Detect which cell encompasses the target text, then output its (x, y) center coordinate. 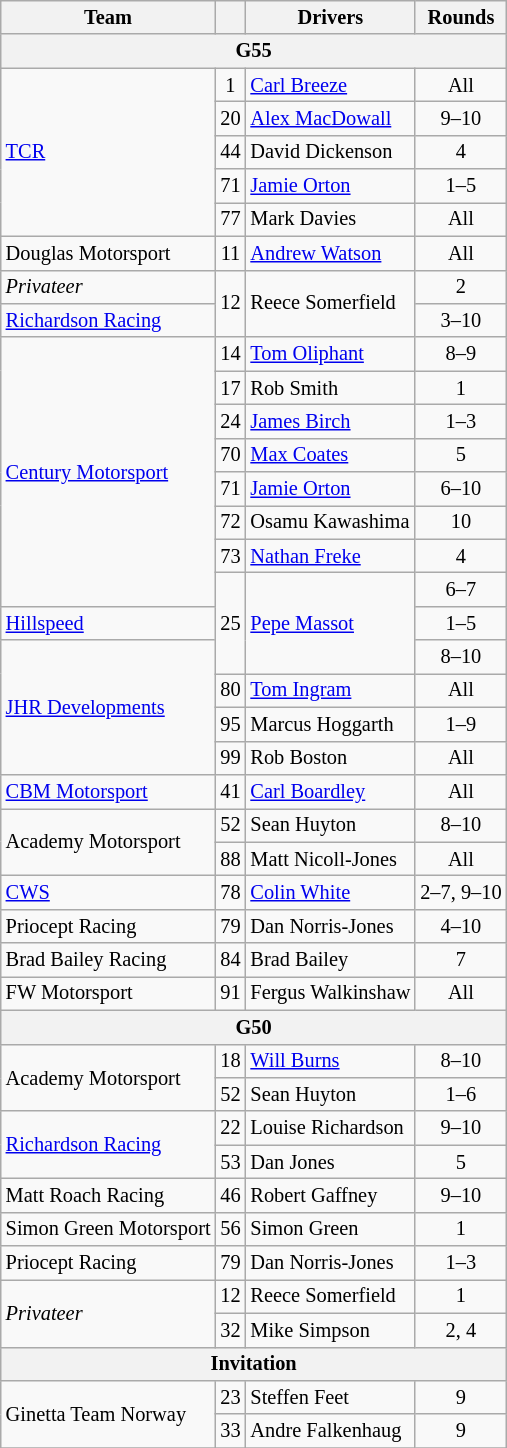
Colin White (330, 892)
Alex MacDowall (330, 118)
Fergus Walkinshaw (330, 993)
20 (230, 118)
41 (230, 791)
Osamu Kawashima (330, 522)
Andre Falkenhaug (330, 1431)
72 (230, 522)
3–10 (460, 320)
Tom Ingram (330, 690)
TCR (108, 152)
Ginetta Team Norway (108, 1414)
56 (230, 1229)
84 (230, 960)
Century Motorsport (108, 472)
2, 4 (460, 1330)
CBM Motorsport (108, 791)
18 (230, 1061)
10 (460, 522)
23 (230, 1397)
FW Motorsport (108, 993)
80 (230, 690)
Mike Simpson (330, 1330)
46 (230, 1195)
17 (230, 388)
88 (230, 859)
Matt Roach Racing (108, 1195)
Mark Davies (330, 219)
Team (108, 17)
24 (230, 421)
Invitation (254, 1364)
99 (230, 758)
77 (230, 219)
CWS (108, 892)
Simon Green (330, 1229)
James Birch (330, 421)
JHR Developments (108, 708)
Robert Gaffney (330, 1195)
Pepe Massot (330, 622)
Matt Nicoll-Jones (330, 859)
95 (230, 724)
8–9 (460, 354)
78 (230, 892)
1–9 (460, 724)
Marcus Hoggarth (330, 724)
44 (230, 152)
Carl Breeze (330, 85)
G55 (254, 51)
4–10 (460, 926)
Carl Boardley (330, 791)
Louise Richardson (330, 1128)
Brad Bailey (330, 960)
22 (230, 1128)
6–10 (460, 489)
7 (460, 960)
1–6 (460, 1094)
Drivers (330, 17)
Rounds (460, 17)
2–7, 9–10 (460, 892)
Andrew Watson (330, 253)
Steffen Feet (330, 1397)
Nathan Freke (330, 556)
Rob Smith (330, 388)
2 (460, 287)
David Dickenson (330, 152)
Max Coates (330, 455)
14 (230, 354)
G50 (254, 1027)
73 (230, 556)
33 (230, 1431)
Brad Bailey Racing (108, 960)
25 (230, 622)
70 (230, 455)
Hillspeed (108, 623)
Simon Green Motorsport (108, 1229)
6–7 (460, 589)
Will Burns (330, 1061)
Douglas Motorsport (108, 253)
Tom Oliphant (330, 354)
Dan Jones (330, 1162)
53 (230, 1162)
11 (230, 253)
32 (230, 1330)
91 (230, 993)
Rob Boston (330, 758)
